From the cell containing the given text, extract its center point as (x, y) coordinate. 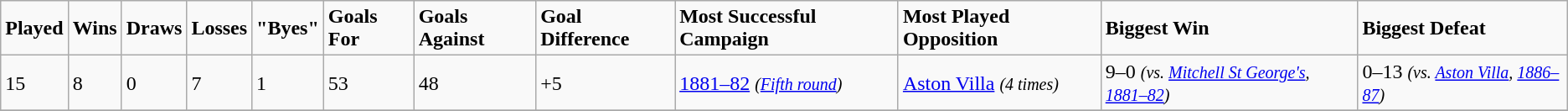
0 (154, 82)
Most Played Opposition (999, 29)
1 (288, 82)
Wins (95, 29)
Goals For (369, 29)
7 (219, 82)
8 (95, 82)
Draws (154, 29)
48 (475, 82)
Biggest Defeat (1462, 29)
Played (34, 29)
Goals Against (475, 29)
0–13 (vs. Aston Villa, 1886–87) (1462, 82)
1881–82 (Fifth round) (787, 82)
Most Successful Campaign (787, 29)
"Byes" (288, 29)
Aston Villa (4 times) (999, 82)
Losses (219, 29)
Biggest Win (1230, 29)
15 (34, 82)
9–0 (vs. Mitchell St George's, 1881–82) (1230, 82)
+5 (606, 82)
53 (369, 82)
Goal Difference (606, 29)
